Detect which cell encompasses the target text, then output its (X, Y) center coordinate. 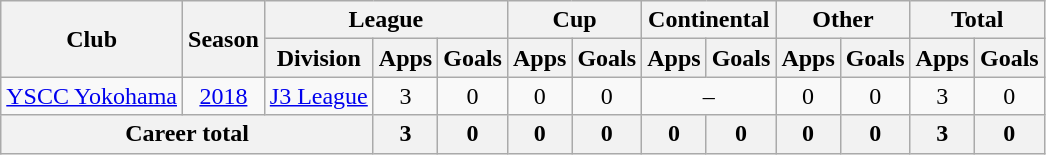
YSCC Yokohama (92, 96)
Career total (188, 134)
2018 (224, 96)
– (709, 96)
Club (92, 39)
League (386, 20)
Cup (574, 20)
Continental (709, 20)
J3 League (318, 96)
Season (224, 39)
Other (843, 20)
Division (318, 58)
Total (977, 20)
